For the text-containing cell, return its midpoint in [x, y] coordinate format. 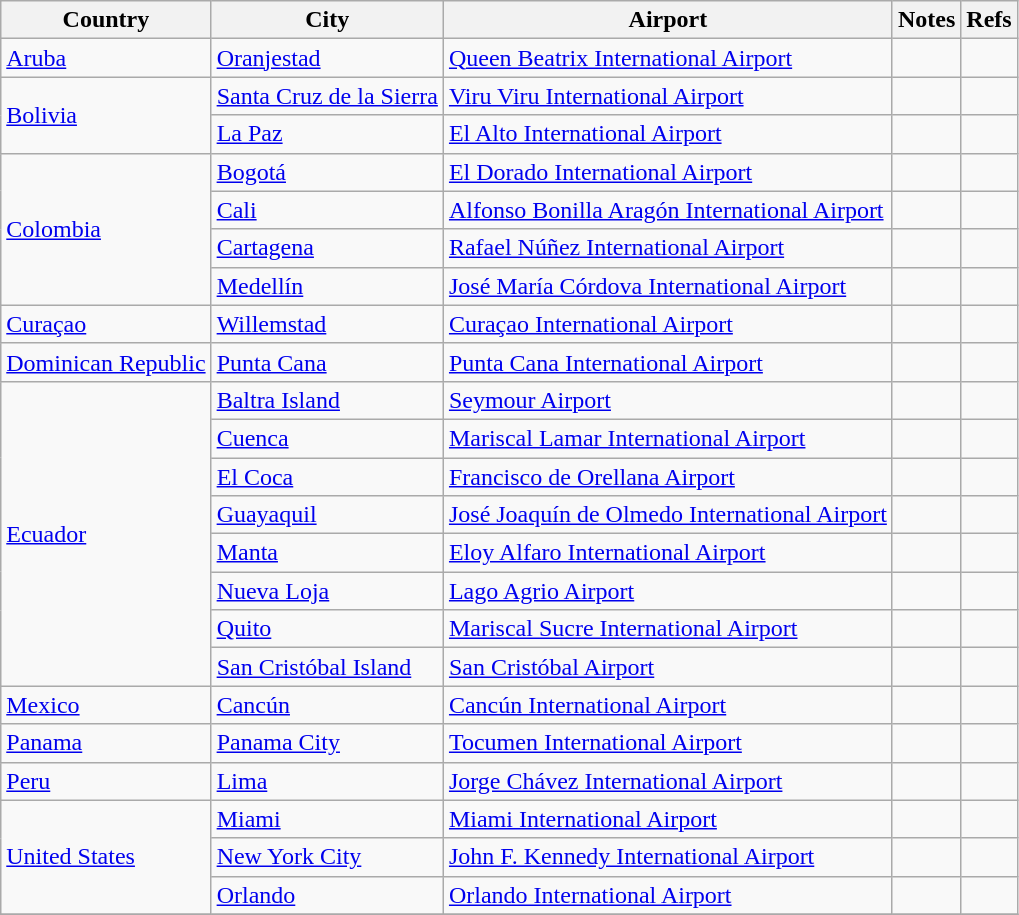
Panama City [327, 743]
Mariscal Sucre International Airport [668, 629]
Colombia [106, 229]
Quito [327, 629]
New York City [327, 857]
Eloy Alfaro International Airport [668, 553]
Willemstad [327, 324]
Peru [106, 781]
Miami International Airport [668, 819]
Medellín [327, 286]
Cancún [327, 705]
Miami [327, 819]
Seymour Airport [668, 400]
Dominican Republic [106, 362]
Curaçao International Airport [668, 324]
Baltra Island [327, 400]
Cuenca [327, 438]
Aruba [106, 58]
Rafael Núñez International Airport [668, 248]
Tocumen International Airport [668, 743]
La Paz [327, 134]
Santa Cruz de la Sierra [327, 96]
Punta Cana [327, 362]
Curaçao [106, 324]
Queen Beatrix International Airport [668, 58]
United States [106, 857]
Bogotá [327, 172]
Cancún International Airport [668, 705]
Bolivia [106, 115]
San Cristóbal Airport [668, 667]
Lago Agrio Airport [668, 591]
John F. Kennedy International Airport [668, 857]
Manta [327, 553]
Viru Viru International Airport [668, 96]
Orlando International Airport [668, 895]
El Dorado International Airport [668, 172]
Refs [989, 20]
Cartagena [327, 248]
Ecuador [106, 533]
Oranjestad [327, 58]
Punta Cana International Airport [668, 362]
City [327, 20]
Lima [327, 781]
San Cristóbal Island [327, 667]
Francisco de Orellana Airport [668, 477]
Guayaquil [327, 515]
Jorge Chávez International Airport [668, 781]
Nueva Loja [327, 591]
José Joaquín de Olmedo International Airport [668, 515]
Mariscal Lamar International Airport [668, 438]
El Coca [327, 477]
Mexico [106, 705]
Panama [106, 743]
Country [106, 20]
Cali [327, 210]
Orlando [327, 895]
Airport [668, 20]
José María Córdova International Airport [668, 286]
Notes [926, 20]
El Alto International Airport [668, 134]
Alfonso Bonilla Aragón International Airport [668, 210]
